Return the (X, Y) coordinate for the center point of the cell that contains the specified text.  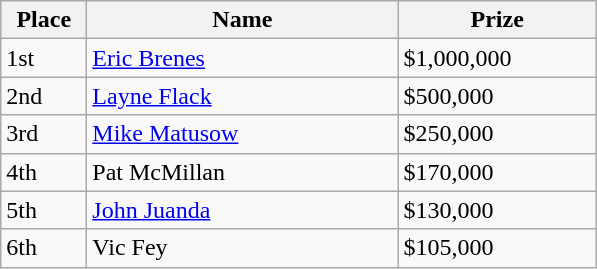
Name (242, 20)
6th (44, 248)
$105,000 (498, 248)
2nd (44, 96)
$130,000 (498, 210)
Layne Flack (242, 96)
3rd (44, 134)
Vic Fey (242, 248)
1st (44, 58)
John Juanda (242, 210)
4th (44, 172)
Place (44, 20)
5th (44, 210)
Prize (498, 20)
Eric Brenes (242, 58)
$250,000 (498, 134)
$170,000 (498, 172)
$1,000,000 (498, 58)
$500,000 (498, 96)
Mike Matusow (242, 134)
Pat McMillan (242, 172)
